Output the (x, y) coordinate of the center of the cell containing the given text.  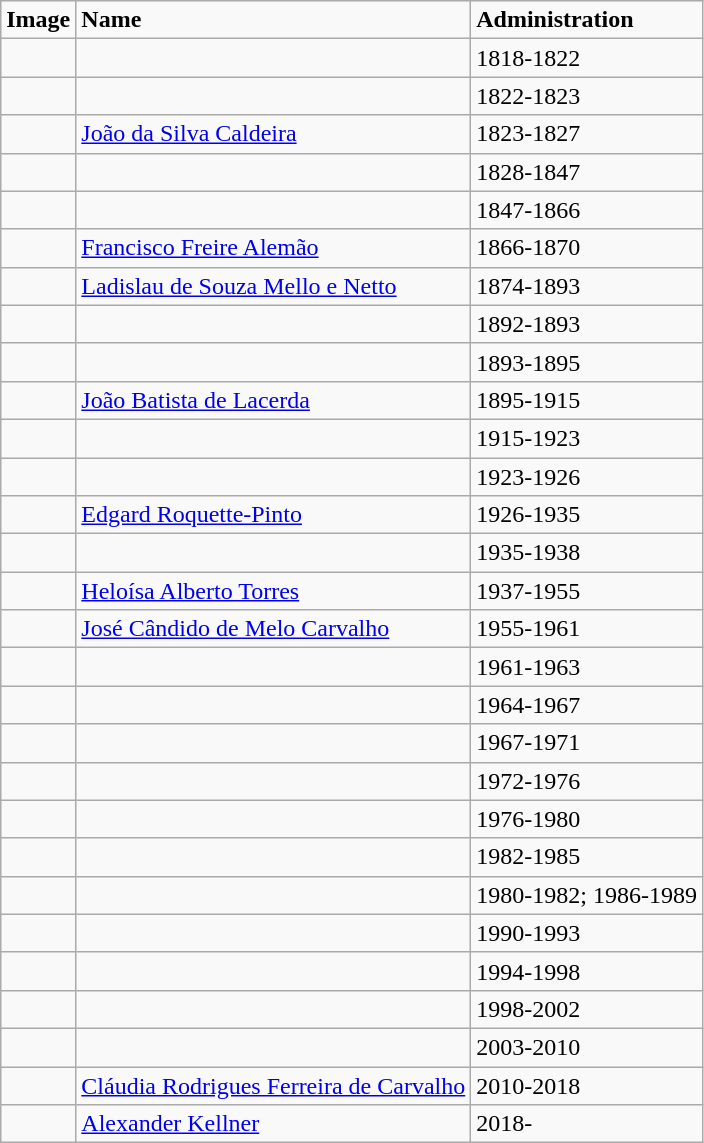
1967-1971 (587, 743)
1874-1893 (587, 286)
1893-1895 (587, 362)
1998-2002 (587, 1009)
1964-1967 (587, 705)
1822-1823 (587, 96)
1994-1998 (587, 971)
1847-1866 (587, 210)
1892-1893 (587, 324)
1866-1870 (587, 248)
Cláudia Rodrigues Ferreira de Carvalho (274, 1085)
1823-1827 (587, 134)
1982-1985 (587, 857)
Administration (587, 20)
Edgard Roquette-Pinto (274, 515)
Image (38, 20)
Ladislau de Souza Mello e Netto (274, 286)
1818-1822 (587, 58)
2010-2018 (587, 1085)
2018- (587, 1124)
João Batista de Lacerda (274, 400)
1935-1938 (587, 553)
Francisco Freire Alemão (274, 248)
1923-1926 (587, 477)
1937-1955 (587, 591)
1828-1847 (587, 172)
2003-2010 (587, 1047)
1976-1980 (587, 819)
1895-1915 (587, 400)
José Cândido de Melo Carvalho (274, 629)
1915-1923 (587, 438)
João da Silva Caldeira (274, 134)
1926-1935 (587, 515)
1990-1993 (587, 933)
1955-1961 (587, 629)
Name (274, 20)
Alexander Kellner (274, 1124)
1961-1963 (587, 667)
1980-1982; 1986-1989 (587, 895)
1972-1976 (587, 781)
Heloísa Alberto Torres (274, 591)
